Output the (x, y) coordinate of the center of the cell containing the given text.  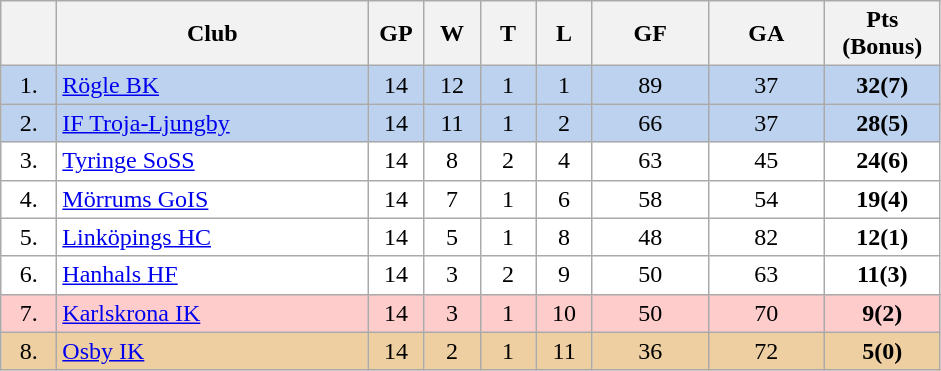
24(6) (882, 161)
36 (650, 351)
GP (396, 34)
9 (564, 275)
70 (766, 313)
Tyringe SoSS (212, 161)
9(2) (882, 313)
82 (766, 237)
8. (29, 351)
4. (29, 199)
45 (766, 161)
1. (29, 85)
5. (29, 237)
48 (650, 237)
2. (29, 123)
4 (564, 161)
GF (650, 34)
IF Troja-Ljungby (212, 123)
L (564, 34)
Pts (Bonus) (882, 34)
12 (452, 85)
54 (766, 199)
5 (452, 237)
10 (564, 313)
Mörrums GoIS (212, 199)
T (508, 34)
Osby IK (212, 351)
12(1) (882, 237)
7. (29, 313)
5(0) (882, 351)
Club (212, 34)
58 (650, 199)
Rögle BK (212, 85)
32(7) (882, 85)
11(3) (882, 275)
89 (650, 85)
66 (650, 123)
72 (766, 351)
6 (564, 199)
19(4) (882, 199)
Linköpings HC (212, 237)
6. (29, 275)
28(5) (882, 123)
GA (766, 34)
Hanhals HF (212, 275)
7 (452, 199)
Karlskrona IK (212, 313)
3. (29, 161)
W (452, 34)
